Determine the [X, Y] coordinate at the center of the cell enclosing the given text.  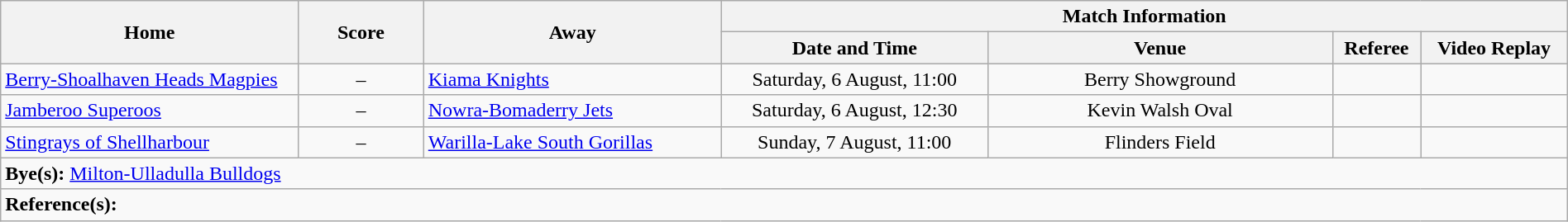
Saturday, 6 August, 11:00 [854, 79]
Warilla-Lake South Gorillas [572, 142]
Kiama Knights [572, 79]
Sunday, 7 August, 11:00 [854, 142]
Match Information [1145, 17]
Nowra-Bomaderry Jets [572, 111]
Home [150, 32]
Referee [1376, 48]
Reference(s): [784, 205]
Jamberoo Superoos [150, 111]
Score [361, 32]
Berry Showground [1159, 79]
Flinders Field [1159, 142]
Berry-Shoalhaven Heads Magpies [150, 79]
Stingrays of Shellharbour [150, 142]
Video Replay [1494, 48]
Venue [1159, 48]
Bye(s): Milton-Ulladulla Bulldogs [784, 173]
Saturday, 6 August, 12:30 [854, 111]
Away [572, 32]
Date and Time [854, 48]
Kevin Walsh Oval [1159, 111]
